Locate the cell with the specified text and output its [X, Y] center coordinate. 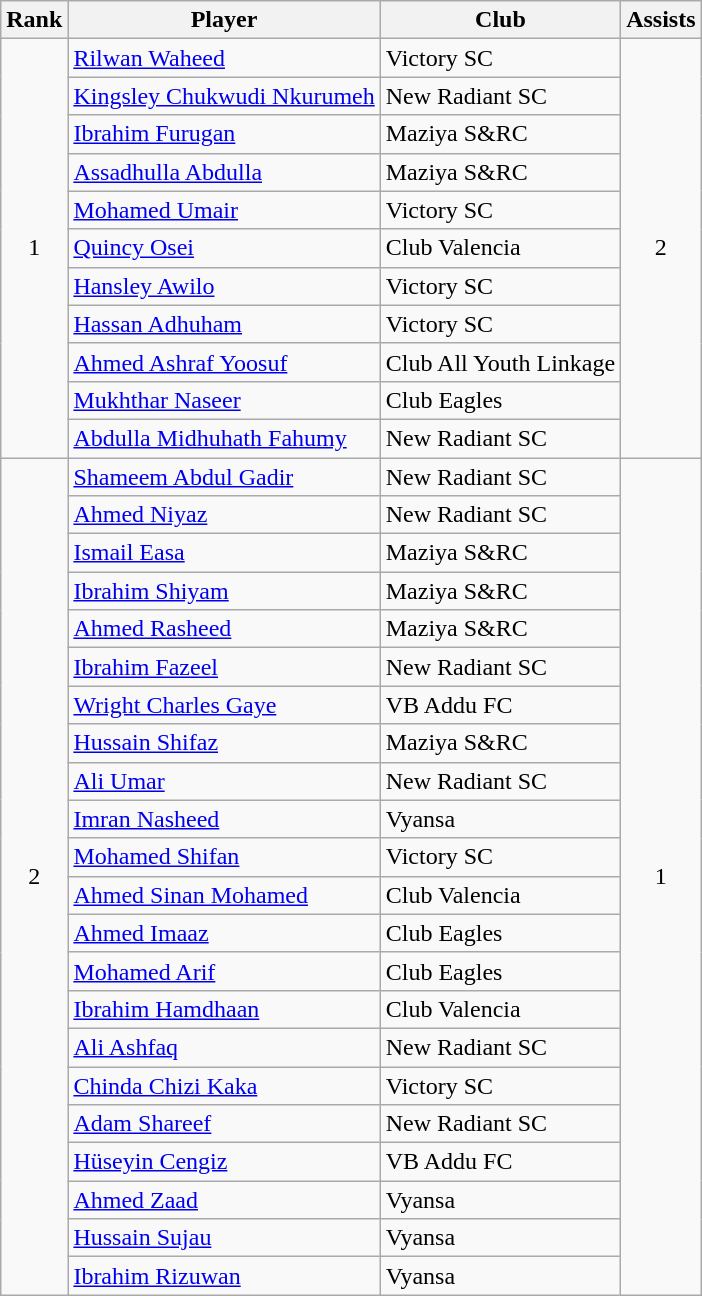
Kingsley Chukwudi Nkurumeh [224, 96]
Rank [34, 20]
Mohamed Shifan [224, 857]
Ali Umar [224, 781]
Hansley Awilo [224, 286]
Ahmed Ashraf Yoosuf [224, 362]
Club [500, 20]
Wright Charles Gaye [224, 705]
Abdulla Midhuhath Fahumy [224, 438]
Hüseyin Cengiz [224, 1162]
Ahmed Niyaz [224, 515]
Hussain Shifaz [224, 743]
Ibrahim Hamdhaan [224, 1009]
Assadhulla Abdulla [224, 172]
Chinda Chizi Kaka [224, 1085]
Ahmed Imaaz [224, 933]
Ibrahim Furugan [224, 134]
Ibrahim Shiyam [224, 591]
Ibrahim Fazeel [224, 667]
Assists [661, 20]
Ahmed Rasheed [224, 629]
Ali Ashfaq [224, 1047]
Ahmed Sinan Mohamed [224, 895]
Hassan Adhuham [224, 324]
Mohamed Arif [224, 971]
Imran Nasheed [224, 819]
Ismail Easa [224, 553]
Quincy Osei [224, 248]
Rilwan Waheed [224, 58]
Mukhthar Naseer [224, 400]
Player [224, 20]
Shameem Abdul Gadir [224, 477]
Adam Shareef [224, 1124]
Hussain Sujau [224, 1238]
Ibrahim Rizuwan [224, 1276]
Club All Youth Linkage [500, 362]
Mohamed Umair [224, 210]
Ahmed Zaad [224, 1200]
